Output the (x, y) coordinate of the center of the cell containing the given text.  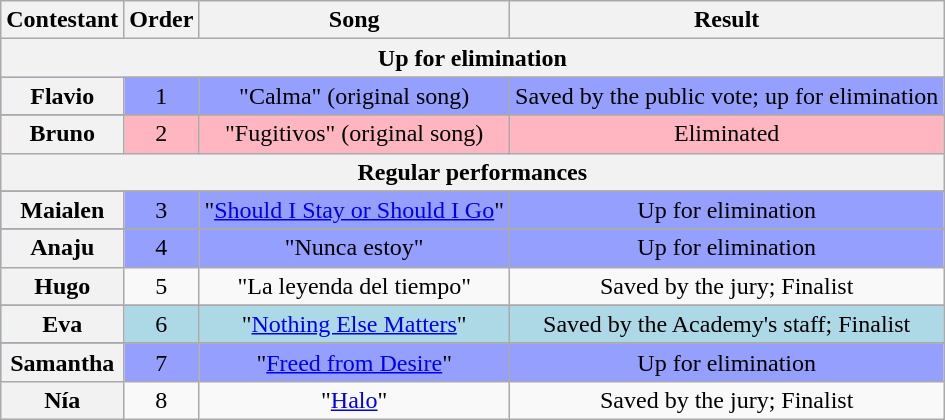
Result (727, 20)
"Should I Stay or Should I Go" (354, 210)
Eliminated (727, 134)
Saved by the public vote; up for elimination (727, 96)
Anaju (62, 248)
6 (162, 324)
2 (162, 134)
Bruno (62, 134)
"Nothing Else Matters" (354, 324)
Saved by the Academy's staff; Finalist (727, 324)
"Calma" (original song) (354, 96)
Song (354, 20)
Flavio (62, 96)
Maialen (62, 210)
"Freed from Desire" (354, 362)
"Nunca estoy" (354, 248)
Nía (62, 400)
Samantha (62, 362)
Contestant (62, 20)
Regular performances (472, 172)
4 (162, 248)
5 (162, 286)
"Halo" (354, 400)
Eva (62, 324)
1 (162, 96)
Hugo (62, 286)
3 (162, 210)
8 (162, 400)
Order (162, 20)
"Fugitivos" (original song) (354, 134)
7 (162, 362)
"La leyenda del tiempo" (354, 286)
